Detect which cell encompasses the target text, then output its (X, Y) center coordinate. 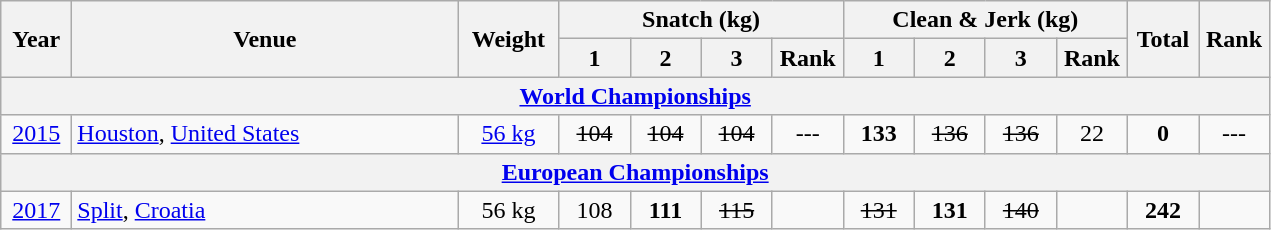
Clean & Jerk (kg) (985, 20)
2017 (36, 210)
Weight (508, 39)
World Championships (636, 96)
2015 (36, 134)
133 (878, 134)
European Championships (636, 172)
Houston, United States (265, 134)
22 (1092, 134)
0 (1162, 134)
111 (666, 210)
Total (1162, 39)
Split, Croatia (265, 210)
242 (1162, 210)
108 (594, 210)
140 (1020, 210)
Snatch (kg) (701, 20)
Venue (265, 39)
Year (36, 39)
115 (736, 210)
